Extract the [X, Y] coordinate from the center of the cell holding the provided text.  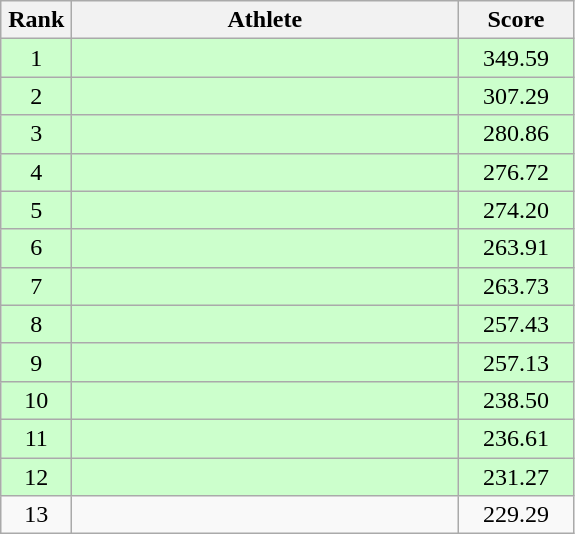
3 [36, 134]
Athlete [265, 20]
238.50 [516, 400]
7 [36, 286]
229.29 [516, 515]
4 [36, 172]
274.20 [516, 210]
307.29 [516, 96]
231.27 [516, 477]
236.61 [516, 438]
263.73 [516, 286]
13 [36, 515]
10 [36, 400]
349.59 [516, 58]
6 [36, 248]
11 [36, 438]
280.86 [516, 134]
263.91 [516, 248]
Score [516, 20]
257.13 [516, 362]
5 [36, 210]
257.43 [516, 324]
276.72 [516, 172]
12 [36, 477]
Rank [36, 20]
9 [36, 362]
1 [36, 58]
2 [36, 96]
8 [36, 324]
